Locate the cell with the specified text and output its (X, Y) center coordinate. 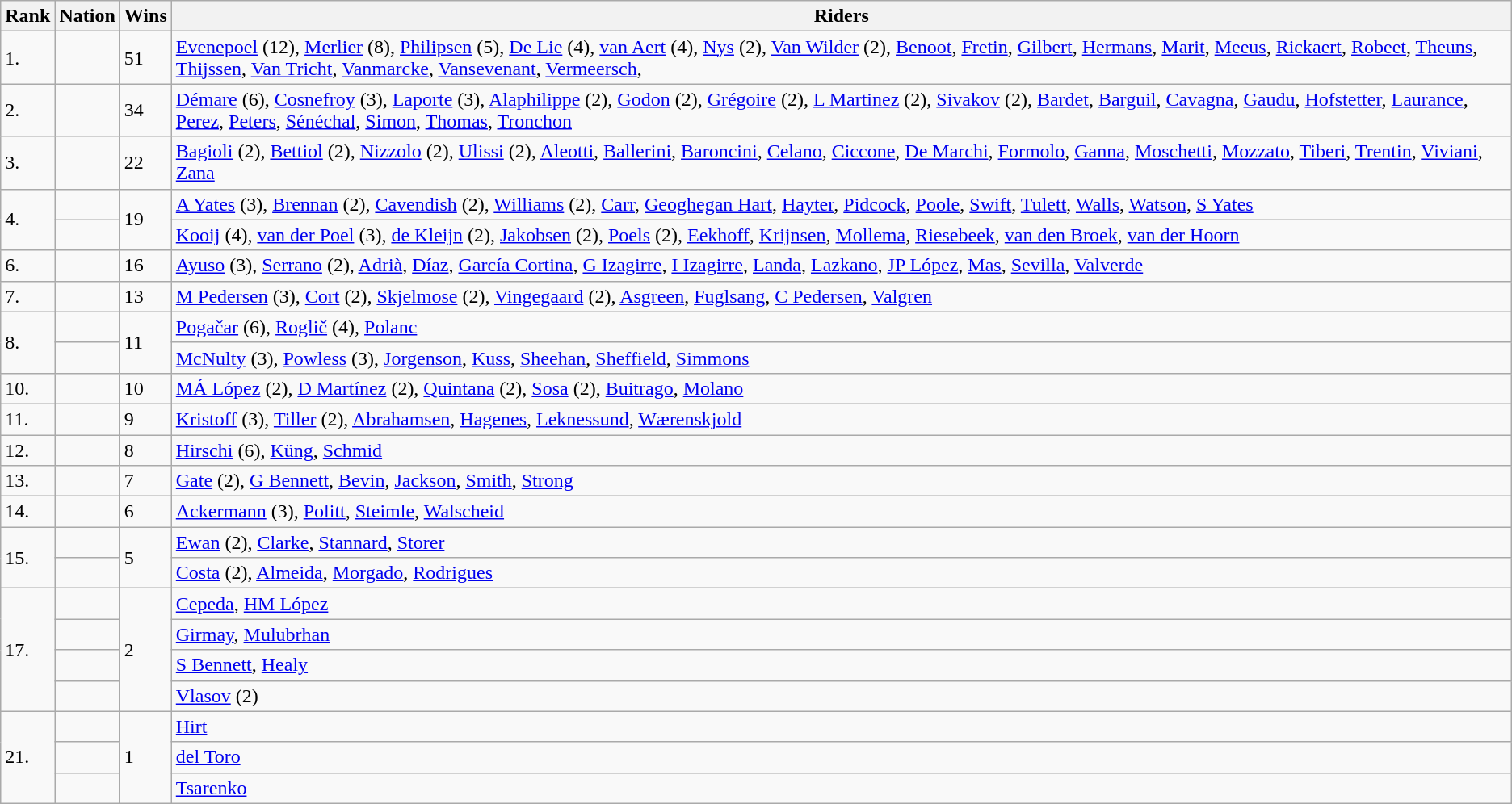
19 (145, 220)
13. (27, 481)
Ewan (2), Clarke, Stannard, Storer (842, 542)
Costa (2), Almeida, Morgado, Rodrigues (842, 573)
51 (145, 58)
Rank (27, 16)
Hirschi (6), Küng, Schmid (842, 450)
Pogačar (6), Roglič (4), Polanc (842, 327)
2. (27, 110)
Vlasov (2) (842, 696)
14. (27, 512)
Nation (87, 16)
Gate (2), G Bennett, Bevin, Jackson, Smith, Strong (842, 481)
9 (145, 419)
1 (145, 757)
Cepeda, HM López (842, 604)
Ackermann (3), Politt, Steimle, Walscheid (842, 512)
4. (27, 220)
1. (27, 58)
22 (145, 163)
Wins (145, 16)
Riders (842, 16)
Tsarenko (842, 788)
10 (145, 388)
12. (27, 450)
MÁ López (2), D Martínez (2), Quintana (2), Sosa (2), Buitrago, Molano (842, 388)
del Toro (842, 757)
7 (145, 481)
Hirt (842, 727)
8 (145, 450)
A Yates (3), Brennan (2), Cavendish (2), Williams (2), Carr, Geoghegan Hart, Hayter, Pidcock, Poole, Swift, Tulett, Walls, Watson, S Yates (842, 204)
17. (27, 650)
2 (145, 650)
10. (27, 388)
6 (145, 512)
5 (145, 558)
Kooij (4), van der Poel (3), de Kleijn (2), Jakobsen (2), Poels (2), Eekhoff, Krijnsen, Mollema, Riesebeek, van den Broek, van der Hoorn (842, 235)
7. (27, 296)
Girmay, Mulubrhan (842, 634)
11. (27, 419)
6. (27, 266)
Ayuso (3), Serrano (2), Adrià, Díaz, García Cortina, G Izagirre, I Izagirre, Landa, Lazkano, JP López, Mas, Sevilla, Valverde (842, 266)
34 (145, 110)
8. (27, 342)
11 (145, 342)
13 (145, 296)
21. (27, 757)
15. (27, 558)
16 (145, 266)
S Bennett, Healy (842, 665)
McNulty (3), Powless (3), Jorgenson, Kuss, Sheehan, Sheffield, Simmons (842, 358)
3. (27, 163)
M Pedersen (3), Cort (2), Skjelmose (2), Vingegaard (2), Asgreen, Fuglsang, C Pedersen, Valgren (842, 296)
Kristoff (3), Tiller (2), Abrahamsen, Hagenes, Leknessund, Wærenskjold (842, 419)
